Return the (X, Y) coordinate for the center point of the cell that contains the specified text.  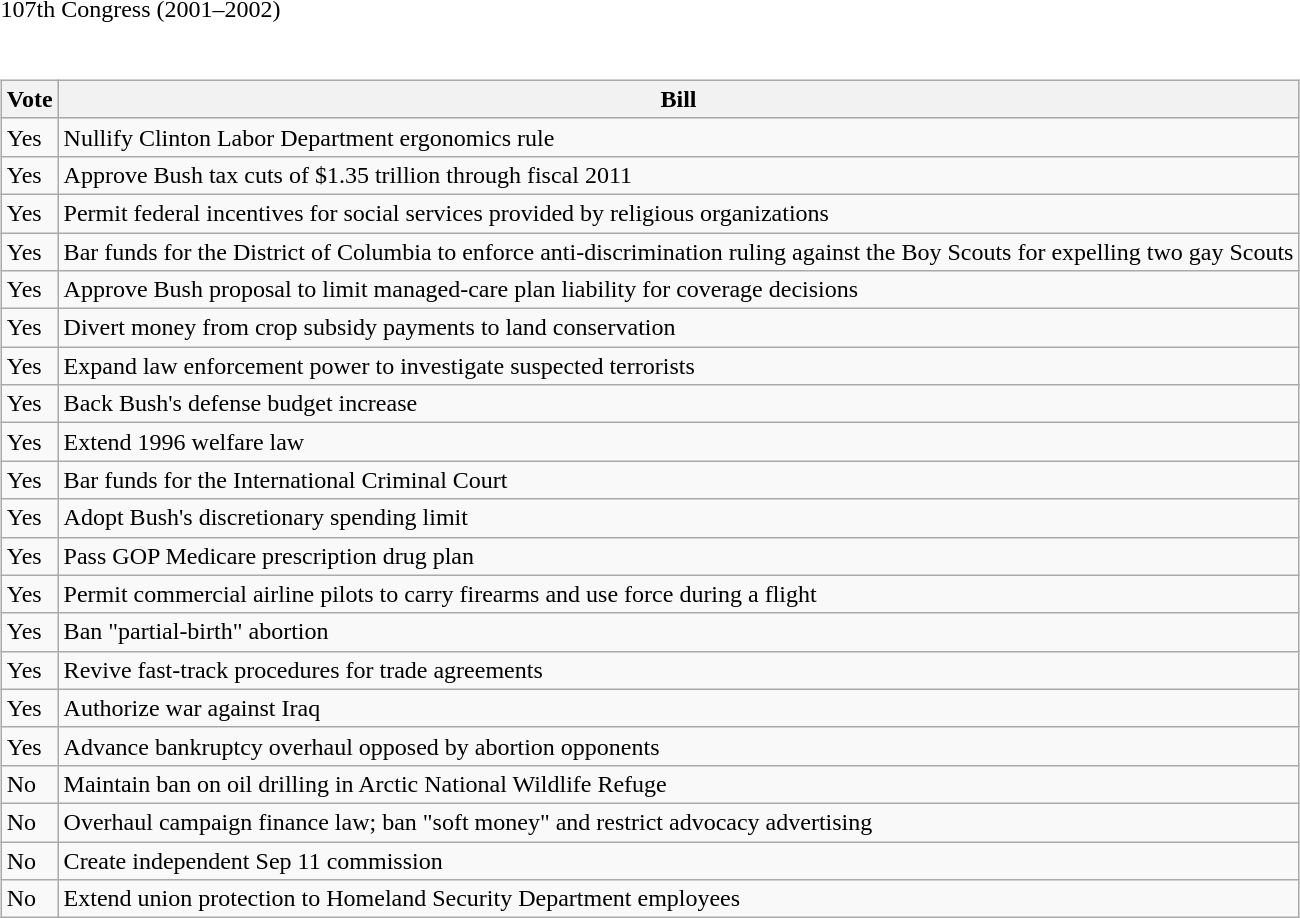
Ban "partial-birth" abortion (678, 632)
Nullify Clinton Labor Department ergonomics rule (678, 137)
Extend 1996 welfare law (678, 442)
Bar funds for the District of Columbia to enforce anti-discrimination ruling against the Boy Scouts for expelling two gay Scouts (678, 251)
Overhaul campaign finance law; ban "soft money" and restrict advocacy advertising (678, 822)
Pass GOP Medicare prescription drug plan (678, 556)
Approve Bush proposal to limit managed-care plan liability for coverage decisions (678, 290)
Expand law enforcement power to investigate suspected terrorists (678, 366)
Permit federal incentives for social services provided by religious organizations (678, 213)
Vote (30, 99)
Bar funds for the International Criminal Court (678, 480)
Advance bankruptcy overhaul opposed by abortion opponents (678, 746)
Adopt Bush's discretionary spending limit (678, 518)
Bill (678, 99)
Maintain ban on oil drilling in Arctic National Wildlife Refuge (678, 784)
Permit commercial airline pilots to carry firearms and use force during a flight (678, 594)
Divert money from crop subsidy payments to land conservation (678, 328)
Approve Bush tax cuts of $1.35 trillion through fiscal 2011 (678, 175)
Back Bush's defense budget increase (678, 404)
Revive fast-track procedures for trade agreements (678, 670)
Authorize war against Iraq (678, 708)
Extend union protection to Homeland Security Department employees (678, 899)
Create independent Sep 11 commission (678, 861)
